Detect which cell encompasses the target text, then output its [X, Y] center coordinate. 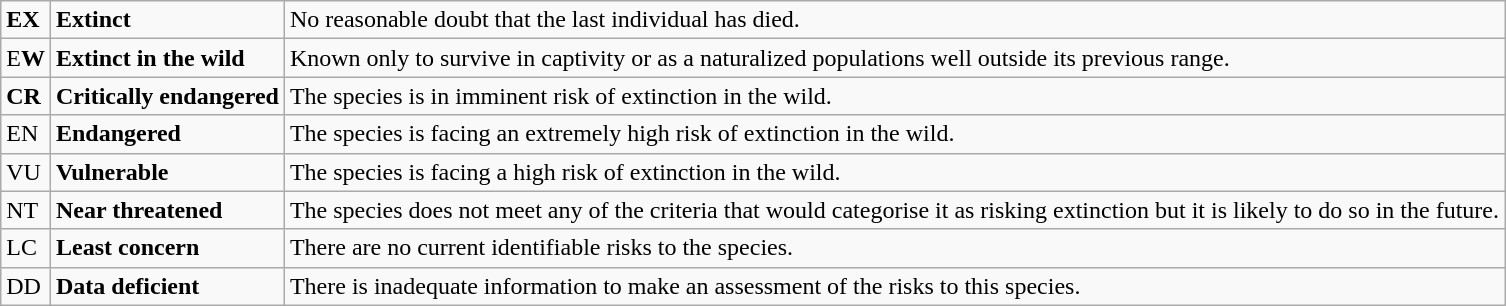
Extinct [167, 20]
Near threatened [167, 210]
Known only to survive in captivity or as a naturalized populations well outside its previous range. [894, 58]
EX [26, 20]
The species is facing a high risk of extinction in the wild. [894, 172]
EW [26, 58]
Data deficient [167, 286]
DD [26, 286]
There are no current identifiable risks to the species. [894, 248]
Critically endangered [167, 96]
CR [26, 96]
The species does not meet any of the criteria that would categorise it as risking extinction but it is likely to do so in the future. [894, 210]
VU [26, 172]
EN [26, 134]
There is inadequate information to make an assessment of the risks to this species. [894, 286]
The species is facing an extremely high risk of extinction in the wild. [894, 134]
No reasonable doubt that the last individual has died. [894, 20]
Vulnerable [167, 172]
NT [26, 210]
LC [26, 248]
Endangered [167, 134]
Extinct in the wild [167, 58]
Least concern [167, 248]
The species is in imminent risk of extinction in the wild. [894, 96]
